For the text-containing cell, return its midpoint in (X, Y) coordinate format. 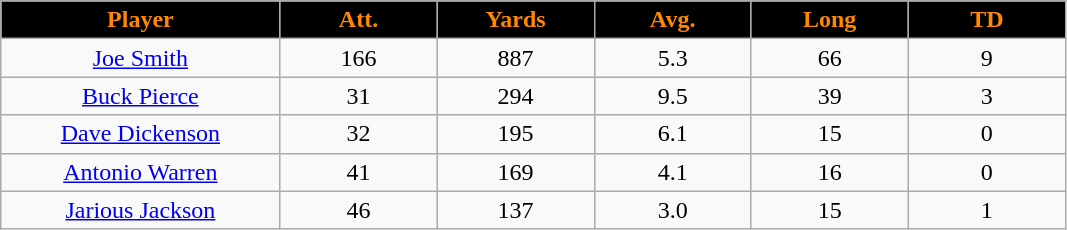
41 (358, 172)
Yards (516, 20)
66 (830, 58)
39 (830, 96)
3.0 (672, 210)
Att. (358, 20)
1 (986, 210)
6.1 (672, 134)
Antonio Warren (140, 172)
9.5 (672, 96)
294 (516, 96)
9 (986, 58)
Buck Pierce (140, 96)
195 (516, 134)
46 (358, 210)
166 (358, 58)
Long (830, 20)
Joe Smith (140, 58)
TD (986, 20)
Player (140, 20)
887 (516, 58)
Avg. (672, 20)
169 (516, 172)
16 (830, 172)
Dave Dickenson (140, 134)
32 (358, 134)
Jarious Jackson (140, 210)
3 (986, 96)
137 (516, 210)
31 (358, 96)
5.3 (672, 58)
4.1 (672, 172)
